Identify which cell holds the provided text, then report its (X, Y) central coordinate. 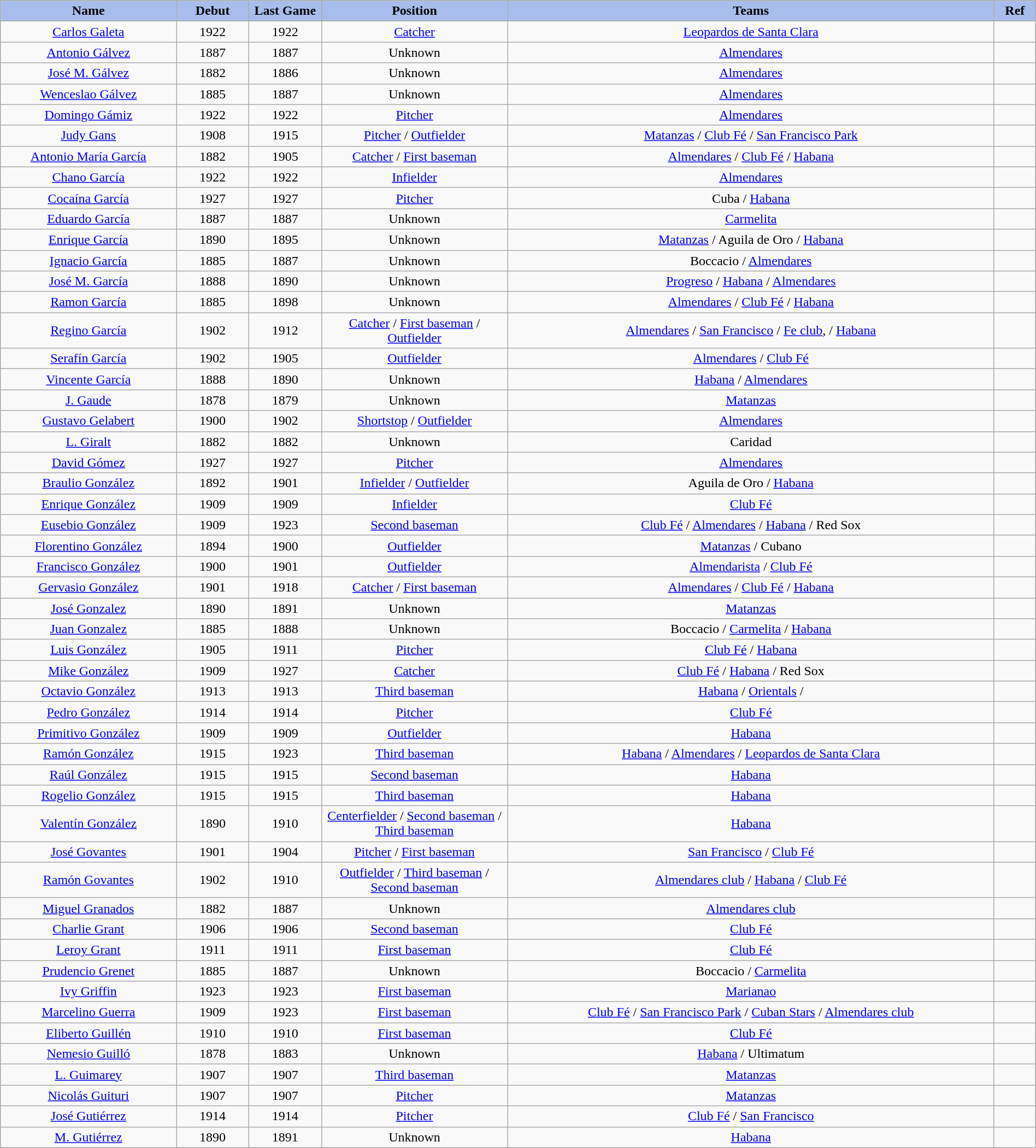
Ramón Govantes (89, 880)
Almendares club (751, 908)
Gervasio González (89, 587)
Catcher / First baseman / Outfielder (414, 330)
J. Gaude (89, 400)
Judy Gans (89, 136)
San Francisco / Club Fé (751, 852)
Rogelio González (89, 795)
L. Guimarey (89, 1075)
Antonio María García (89, 156)
Name (89, 11)
Ignacio García (89, 261)
Marcelino Guerra (89, 1012)
Shortstop / Outfielder (414, 421)
1898 (285, 302)
Progreso / Habana / Almendares (751, 282)
Enrique González (89, 504)
Leroy Grant (89, 950)
Eduardo García (89, 219)
Club Fé / San Francisco Park / Cuban Stars / Almendares club (751, 1012)
Boccacio / Carmelita (751, 970)
Habana / Almendares (751, 379)
Habana / Ultimatum (751, 1054)
Habana / Almendares / Leopardos de Santa Clara (751, 754)
Club Fé / Habana (751, 650)
Mike González (89, 671)
Florentino González (89, 546)
Matanzas / Cubano (751, 546)
Ramón González (89, 754)
Eusebio González (89, 525)
Club Fé / Habana / Red Sox (751, 671)
José Gutiérrez (89, 1116)
M. Gutiérrez (89, 1137)
Domingo Gámiz (89, 115)
José M. Gálvez (89, 73)
Infielder / Outfielder (414, 483)
Wenceslao Gálvez (89, 94)
Position (414, 11)
Almendares / San Francisco / Fe club, / Habana (751, 330)
Carmelita (751, 219)
1894 (213, 546)
José Gonzalez (89, 608)
Last Game (285, 11)
Prudencio Grenet (89, 970)
Nemesio Guilló (89, 1054)
Vincente García (89, 379)
Primitivo González (89, 733)
Gustavo Gelabert (89, 421)
Outfielder / Third baseman / Second baseman (414, 880)
Regino García (89, 330)
1883 (285, 1054)
Serafín García (89, 359)
Eliberto Guillén (89, 1033)
1904 (285, 852)
Carlos Galeta (89, 32)
Ramon García (89, 302)
1895 (285, 239)
Debut (213, 11)
Nicolás Guituri (89, 1096)
Teams (751, 11)
Juan Gonzalez (89, 629)
Ref (1015, 11)
Leopardos de Santa Clara (751, 32)
David Gómez (89, 462)
Charlie Grant (89, 929)
Pedro González (89, 712)
Centerfielder / Second baseman / Third baseman (414, 823)
Valentín González (89, 823)
Raúl González (89, 775)
1892 (213, 483)
Matanzas / Aguila de Oro / Habana (751, 239)
Boccacio / Almendares (751, 261)
Aguila de Oro / Habana (751, 483)
Boccacio / Carmelita / Habana (751, 629)
Marianao (751, 992)
Ivy Griffin (89, 992)
L. Giralt (89, 442)
Club Fé / Almendares / Habana / Red Sox (751, 525)
Pitcher / First baseman (414, 852)
1879 (285, 400)
1912 (285, 330)
Almendares club / Habana / Club Fé (751, 880)
1908 (213, 136)
Francisco González (89, 566)
José M. García (89, 282)
1918 (285, 587)
Almendares / Club Fé (751, 359)
Almendarista / Club Fé (751, 566)
Cuba / Habana (751, 198)
Octavio González (89, 692)
Chano García (89, 177)
Club Fé / San Francisco (751, 1116)
1886 (285, 73)
Miguel Granados (89, 908)
Habana / Orientals / (751, 692)
Caridad (751, 442)
Luis González (89, 650)
Enrique García (89, 239)
Braulio González (89, 483)
Antonio Gálvez (89, 52)
Pitcher / Outfielder (414, 136)
Cocaína García (89, 198)
Matanzas / Club Fé / San Francisco Park (751, 136)
José Govantes (89, 852)
